Determine the (X, Y) coordinate at the center of the cell enclosing the given text.  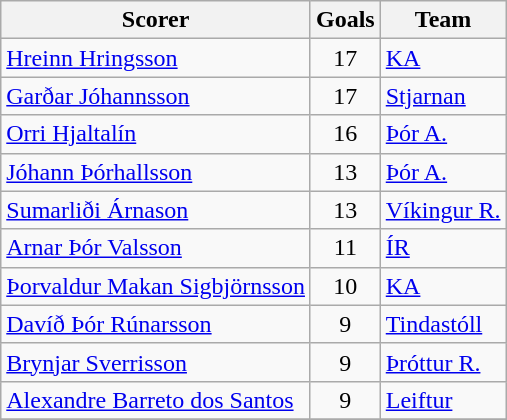
Goals (345, 20)
Þróttur R. (443, 362)
Alexandre Barreto dos Santos (156, 400)
Team (443, 20)
Arnar Þór Valsson (156, 248)
Sumarliði Árnason (156, 210)
Scorer (156, 20)
Víkingur R. (443, 210)
10 (345, 286)
Orri Hjaltalín (156, 134)
Hreinn Hringsson (156, 58)
Davíð Þór Rúnarsson (156, 324)
ÍR (443, 248)
Stjarnan (443, 96)
Þorvaldur Makan Sigbjörnsson (156, 286)
Jóhann Þórhallsson (156, 172)
Tindastóll (443, 324)
Leiftur (443, 400)
16 (345, 134)
Garðar Jóhannsson (156, 96)
Brynjar Sverrisson (156, 362)
11 (345, 248)
